Output the [X, Y] coordinate of the center of the cell containing the given text.  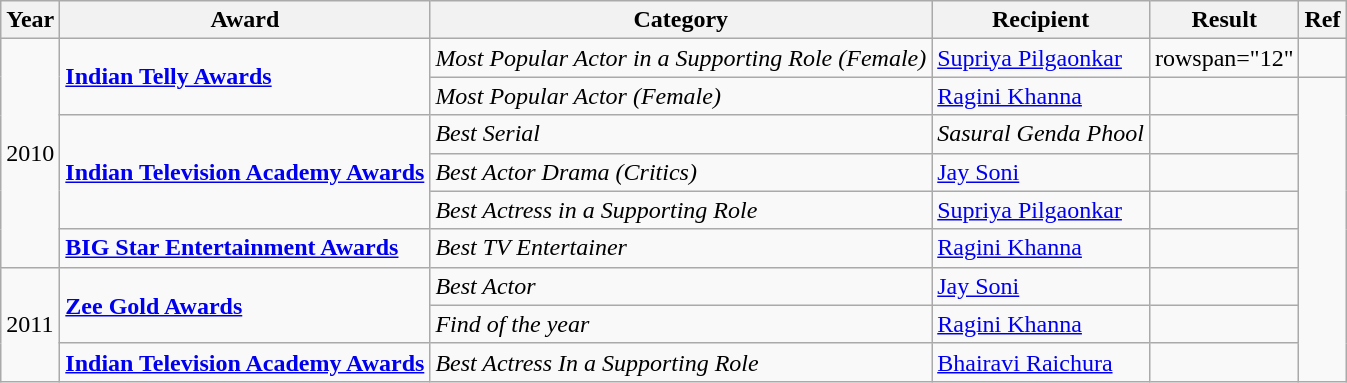
Best TV Entertainer [681, 248]
Best Serial [681, 134]
Indian Telly Awards [245, 77]
Category [681, 20]
Find of the year [681, 324]
Sasural Genda Phool [1041, 134]
2010 [30, 153]
Best Actress In a Supporting Role [681, 362]
rowspan="12" [1224, 58]
Most Popular Actor (Female) [681, 96]
Result [1224, 20]
Award [245, 20]
Year [30, 20]
BIG Star Entertainment Awards [245, 248]
Best Actor Drama (Critics) [681, 172]
Recipient [1041, 20]
Bhairavi Raichura [1041, 362]
Most Popular Actor in a Supporting Role (Female) [681, 58]
Ref [1322, 20]
Best Actor [681, 286]
Best Actress in a Supporting Role [681, 210]
Zee Gold Awards [245, 305]
2011 [30, 324]
